From the cell containing the given text, extract its center point as [X, Y] coordinate. 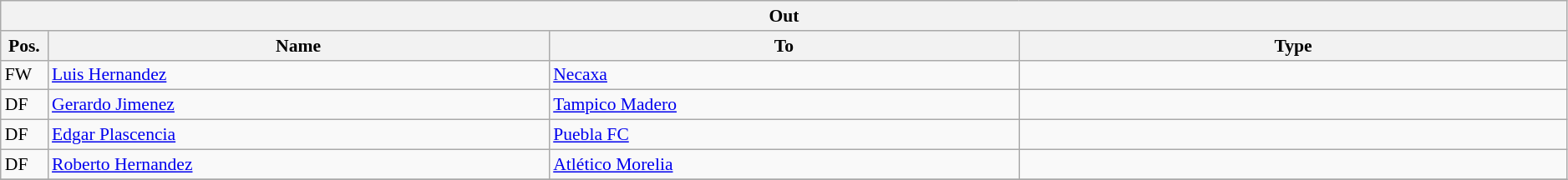
Roberto Hernandez [298, 164]
Tampico Madero [784, 105]
Name [298, 46]
Atlético Morelia [784, 164]
Edgar Plascencia [298, 135]
Type [1293, 46]
Gerardo Jimenez [298, 105]
Pos. [24, 46]
Out [784, 16]
Necaxa [784, 75]
FW [24, 75]
Puebla FC [784, 135]
To [784, 46]
Luis Hernandez [298, 75]
